From the cell containing the given text, extract its center point as (X, Y) coordinate. 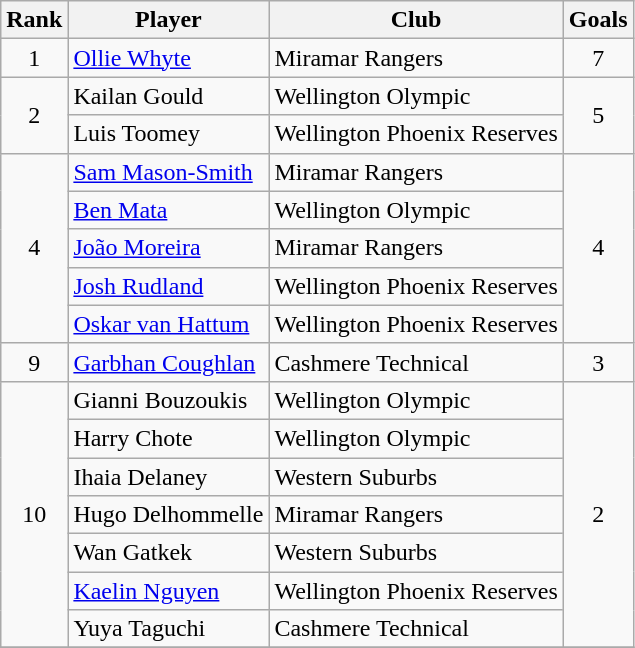
Club (416, 20)
Ollie Whyte (168, 58)
Harry Chote (168, 438)
Wan Gatkek (168, 553)
5 (598, 115)
Ihaia Delaney (168, 477)
Sam Mason-Smith (168, 172)
Josh Rudland (168, 286)
Kailan Gould (168, 96)
Oskar van Hattum (168, 324)
Ben Mata (168, 210)
Goals (598, 20)
3 (598, 362)
Hugo Delhommelle (168, 515)
Yuya Taguchi (168, 629)
Garbhan Coughlan (168, 362)
Luis Toomey (168, 134)
João Moreira (168, 248)
10 (34, 514)
Player (168, 20)
Gianni Bouzoukis (168, 400)
Rank (34, 20)
7 (598, 58)
1 (34, 58)
9 (34, 362)
Kaelin Nguyen (168, 591)
